Extract the (x, y) coordinate from the center of the cell holding the provided text.  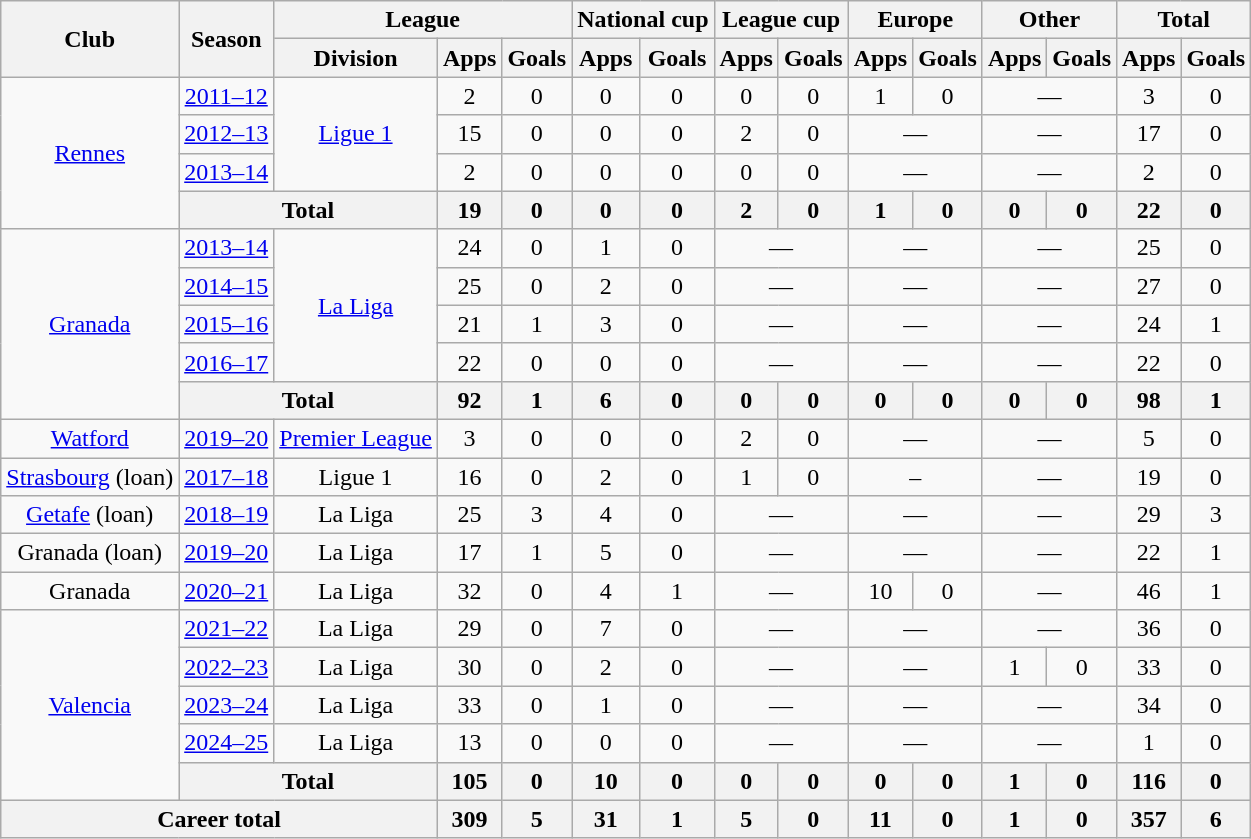
34 (1149, 705)
National cup (643, 20)
Watford (90, 438)
2011–12 (226, 96)
League (423, 20)
16 (469, 477)
13 (469, 743)
Other (1049, 20)
Division (356, 58)
36 (1149, 629)
League cup (781, 20)
Strasbourg (loan) (90, 477)
Rennes (90, 153)
Season (226, 39)
92 (469, 400)
309 (469, 819)
– (915, 477)
98 (1149, 400)
2015–16 (226, 324)
2014–15 (226, 286)
2018–19 (226, 515)
Valencia (90, 705)
Granada (loan) (90, 553)
7 (606, 629)
32 (469, 591)
30 (469, 667)
2022–23 (226, 667)
116 (1149, 781)
2020–21 (226, 591)
Club (90, 39)
2023–24 (226, 705)
11 (880, 819)
31 (606, 819)
2021–22 (226, 629)
2024–25 (226, 743)
105 (469, 781)
27 (1149, 286)
Europe (915, 20)
46 (1149, 591)
2017–18 (226, 477)
Premier League (356, 438)
2012–13 (226, 134)
Getafe (loan) (90, 515)
15 (469, 134)
2016–17 (226, 362)
357 (1149, 819)
Career total (220, 819)
21 (469, 324)
